Determine the (x, y) coordinate at the center of the cell enclosing the given text.  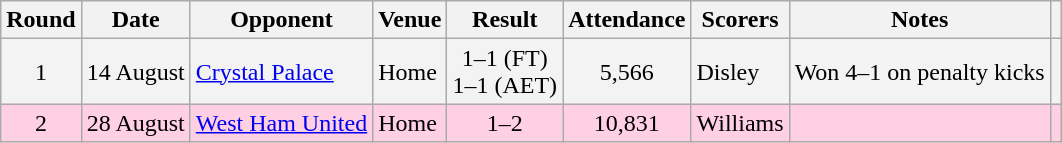
2 (41, 123)
14 August (136, 72)
Result (505, 20)
Venue (410, 20)
Opponent (281, 20)
1–2 (505, 123)
West Ham United (281, 123)
5,566 (627, 72)
Williams (740, 123)
Attendance (627, 20)
1 (41, 72)
Date (136, 20)
1–1 (FT)1–1 (AET) (505, 72)
28 August (136, 123)
10,831 (627, 123)
Scorers (740, 20)
Won 4–1 on penalty kicks (920, 72)
Disley (740, 72)
Notes (920, 20)
Crystal Palace (281, 72)
Round (41, 20)
